Find where the given text appears and provide that cell's center as [X, Y] coordinate. 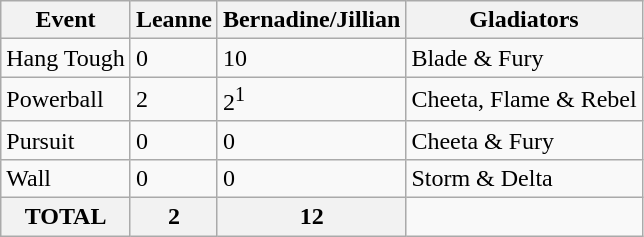
Event [66, 20]
Hang Tough [66, 58]
Gladiators [524, 20]
TOTAL [66, 217]
Cheeta & Fury [524, 140]
Powerball [66, 100]
Cheeta, Flame & Rebel [524, 100]
Storm & Delta [524, 178]
Leanne [174, 20]
21 [311, 100]
Wall [66, 178]
10 [311, 58]
Bernadine/Jillian [311, 20]
12 [311, 217]
Blade & Fury [524, 58]
Pursuit [66, 140]
